Find where the given text appears and provide that cell's center as (X, Y) coordinate. 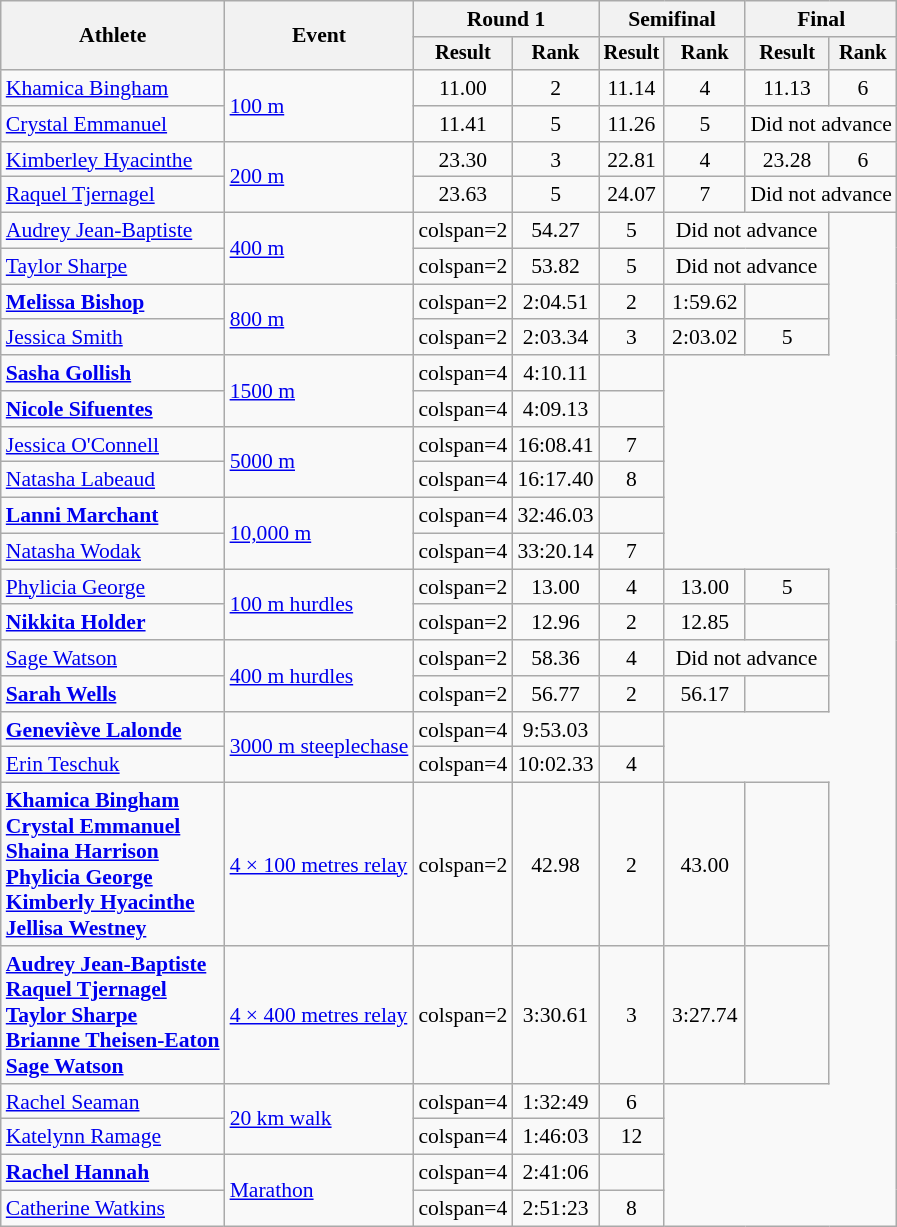
Audrey Jean-BaptisteRaquel TjernagelTaylor SharpeBrianne Theisen-EatonSage Watson (113, 1015)
Rachel Hannah (113, 1173)
Kimberley Hyacinthe (113, 160)
23.30 (462, 160)
Round 1 (506, 19)
100 m (320, 106)
1500 m (320, 390)
Khamica Bingham (113, 88)
Jessica O'Connell (113, 445)
54.27 (555, 231)
3000 m steeplechase (320, 748)
Rachel Seaman (113, 1102)
23.28 (786, 160)
Jessica Smith (113, 338)
Phylicia George (113, 587)
11.26 (632, 124)
Natasha Labeaud (113, 480)
16:17.40 (555, 480)
400 m (320, 248)
12.85 (704, 623)
10,000 m (320, 534)
Sage Watson (113, 658)
Khamica BinghamCrystal EmmanuelShaina HarrisonPhylicia GeorgeKimberly HyacintheJellisa Westney (113, 864)
Event (320, 36)
11.41 (462, 124)
800 m (320, 320)
2:41:06 (555, 1173)
Sarah Wells (113, 694)
Crystal Emmanuel (113, 124)
33:20.14 (555, 552)
1:32:49 (555, 1102)
1:46:03 (555, 1137)
11.00 (462, 88)
Lanni Marchant (113, 516)
200 m (320, 178)
22.81 (632, 160)
Semifinal (672, 19)
11.14 (632, 88)
Katelynn Ramage (113, 1137)
2:04.51 (555, 302)
12 (632, 1137)
20 km walk (320, 1120)
3:30.61 (555, 1015)
58.36 (555, 658)
Geneviève Lalonde (113, 730)
2:03.34 (555, 338)
56.17 (704, 694)
Audrey Jean-Baptiste (113, 231)
4:10.11 (555, 373)
Nicole Sifuentes (113, 409)
23.63 (462, 195)
43.00 (704, 864)
4 × 100 metres relay (320, 864)
11.13 (786, 88)
2:51:23 (555, 1209)
Natasha Wodak (113, 552)
100 m hurdles (320, 604)
53.82 (555, 267)
24.07 (632, 195)
Melissa Bishop (113, 302)
16:08.41 (555, 445)
2:03.02 (704, 338)
12.96 (555, 623)
32:46.03 (555, 516)
5000 m (320, 462)
Sasha Gollish (113, 373)
1:59.62 (704, 302)
10:02.33 (555, 765)
9:53.03 (555, 730)
Athlete (113, 36)
Marathon (320, 1190)
42.98 (555, 864)
Nikkita Holder (113, 623)
Erin Teschuk (113, 765)
3:27.74 (704, 1015)
56.77 (555, 694)
4:09.13 (555, 409)
400 m hurdles (320, 676)
Final (821, 19)
4 × 400 metres relay (320, 1015)
Catherine Watkins (113, 1209)
Taylor Sharpe (113, 267)
Raquel Tjernagel (113, 195)
